Detect which cell encompasses the target text, then output its (X, Y) center coordinate. 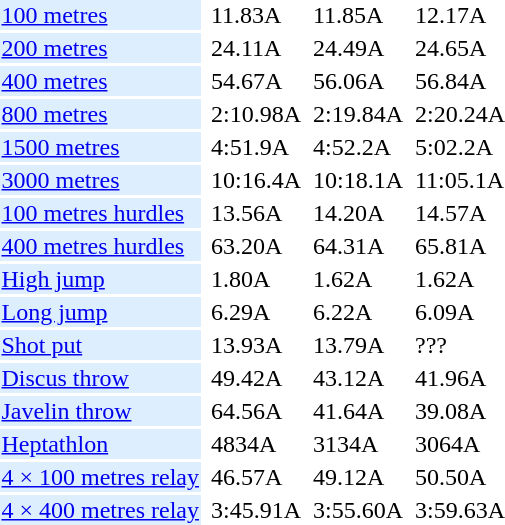
6.29A (256, 312)
Heptathlon (100, 444)
1500 metres (100, 147)
3000 metres (100, 180)
24.11A (256, 48)
64.31A (358, 246)
4834A (256, 444)
49.12A (358, 477)
64.56A (256, 411)
13.56A (256, 213)
11.85A (358, 15)
14.20A (358, 213)
400 metres (100, 81)
1.62A (358, 279)
1.80A (256, 279)
2:19.84A (358, 114)
13.79A (358, 345)
24.49A (358, 48)
41.64A (358, 411)
4:52.2A (358, 147)
46.57A (256, 477)
11.83A (256, 15)
4 × 100 metres relay (100, 477)
63.20A (256, 246)
6.22A (358, 312)
4:51.9A (256, 147)
3134A (358, 444)
10:16.4A (256, 180)
Javelin throw (100, 411)
100 metres (100, 15)
Shot put (100, 345)
800 metres (100, 114)
56.06A (358, 81)
100 metres hurdles (100, 213)
High jump (100, 279)
4 × 400 metres relay (100, 510)
3:45.91A (256, 510)
Discus throw (100, 378)
Long jump (100, 312)
13.93A (256, 345)
400 metres hurdles (100, 246)
3:55.60A (358, 510)
2:10.98A (256, 114)
43.12A (358, 378)
54.67A (256, 81)
10:18.1A (358, 180)
49.42A (256, 378)
200 metres (100, 48)
